Output the (X, Y) coordinate of the center of the cell containing the given text.  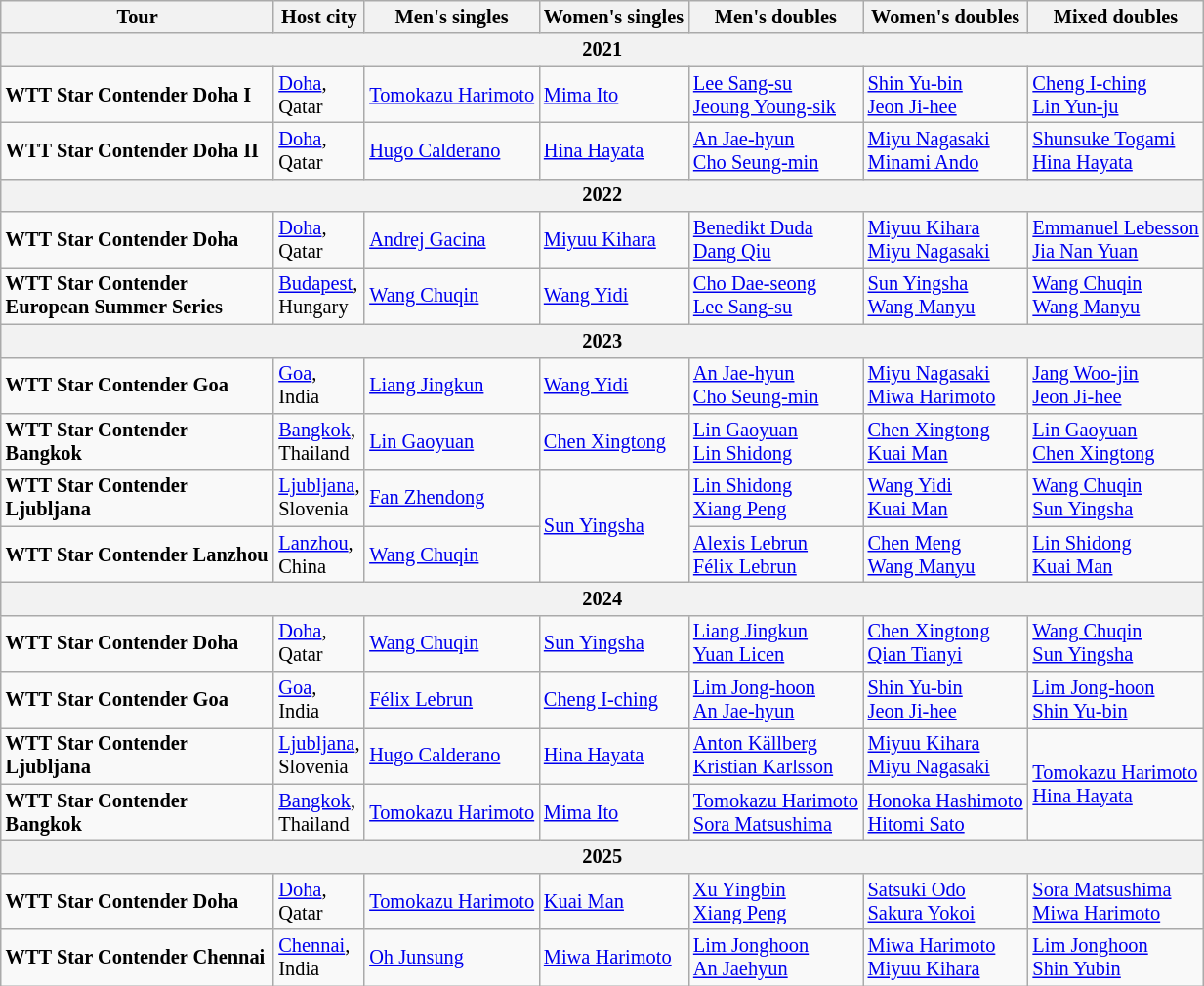
WTT Star Contender Doha I (138, 95)
Anton Källberg Kristian Karlsson (775, 756)
Andrej Gacina (451, 240)
WTT Star Contender Chennai (138, 958)
Lim Jonghoon An Jaehyun (775, 958)
Men's singles (451, 17)
Chen Xingtong Qian Tianyi (945, 643)
Liang Jingkun (451, 386)
Lin Gaoyuan Chen Xingtong (1116, 441)
2025 (602, 856)
Lin Shidong Kuai Man (1116, 555)
Miwa Harimoto (613, 958)
Host city (318, 17)
Cheng I-ching (613, 700)
2021 (602, 50)
Tomokazu Harimoto Hina Hayata (1116, 783)
Wang Yidi Kuai Man (945, 498)
2022 (602, 195)
Chennai,India (318, 958)
Cho Dae-seong Lee Sang-su (775, 296)
Women's singles (613, 17)
Lanzhou,China (318, 555)
Xu Yingbin Xiang Peng (775, 901)
WTT Star Contender European Summer Series (138, 296)
Jang Woo-jin Jeon Ji-hee (1116, 386)
Satsuki Odo Sakura Yokoi (945, 901)
2024 (602, 598)
Lin Gaoyuan Lin Shidong (775, 441)
Women's doubles (945, 17)
WTT Star Contender Lanzhou (138, 555)
Lin Gaoyuan (451, 441)
Cheng I-ching Lin Yun-ju (1116, 95)
Chen Xingtong (613, 441)
Benedikt Duda Dang Qiu (775, 240)
Alexis Lebrun Félix Lebrun (775, 555)
Fan Zhendong (451, 498)
Wang Chuqin Wang Manyu (1116, 296)
Kuai Man (613, 901)
Honoka Hashimoto Hitomi Sato (945, 812)
Miyu Nagasaki Miwa Harimoto (945, 386)
Lim Jonghoon Shin Yubin (1116, 958)
Mixed doubles (1116, 17)
Lim Jong-hoon An Jae-hyun (775, 700)
Budapest,Hungary (318, 296)
WTT Star Contender Doha II (138, 150)
Félix Lebrun (451, 700)
Liang Jingkun Yuan Licen (775, 643)
Oh Junsung (451, 958)
Shunsuke Togami Hina Hayata (1116, 150)
Chen Meng Wang Manyu (945, 555)
Tour (138, 17)
Sun Yingsha Wang Manyu (945, 296)
Tomokazu Harimoto Sora Matsushima (775, 812)
Emmanuel Lebesson Jia Nan Yuan (1116, 240)
2023 (602, 341)
Lim Jong-hoon Shin Yu-bin (1116, 700)
Lee Sang-su Jeoung Young-sik (775, 95)
Lin Shidong Xiang Peng (775, 498)
Men's doubles (775, 17)
Chen Xingtong Kuai Man (945, 441)
Miwa Harimoto Miyuu Kihara (945, 958)
Miyu Nagasaki Minami Ando (945, 150)
Miyuu Kihara (613, 240)
Sora Matsushima Miwa Harimoto (1116, 901)
